Find where the given text appears and provide that cell's center as (x, y) coordinate. 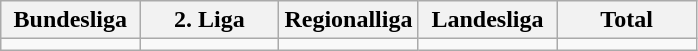
Bundesliga (70, 20)
Landesliga (488, 20)
Total (626, 20)
Regionalliga (348, 20)
2. Liga (210, 20)
